Identify which cell holds the provided text, then report its (x, y) central coordinate. 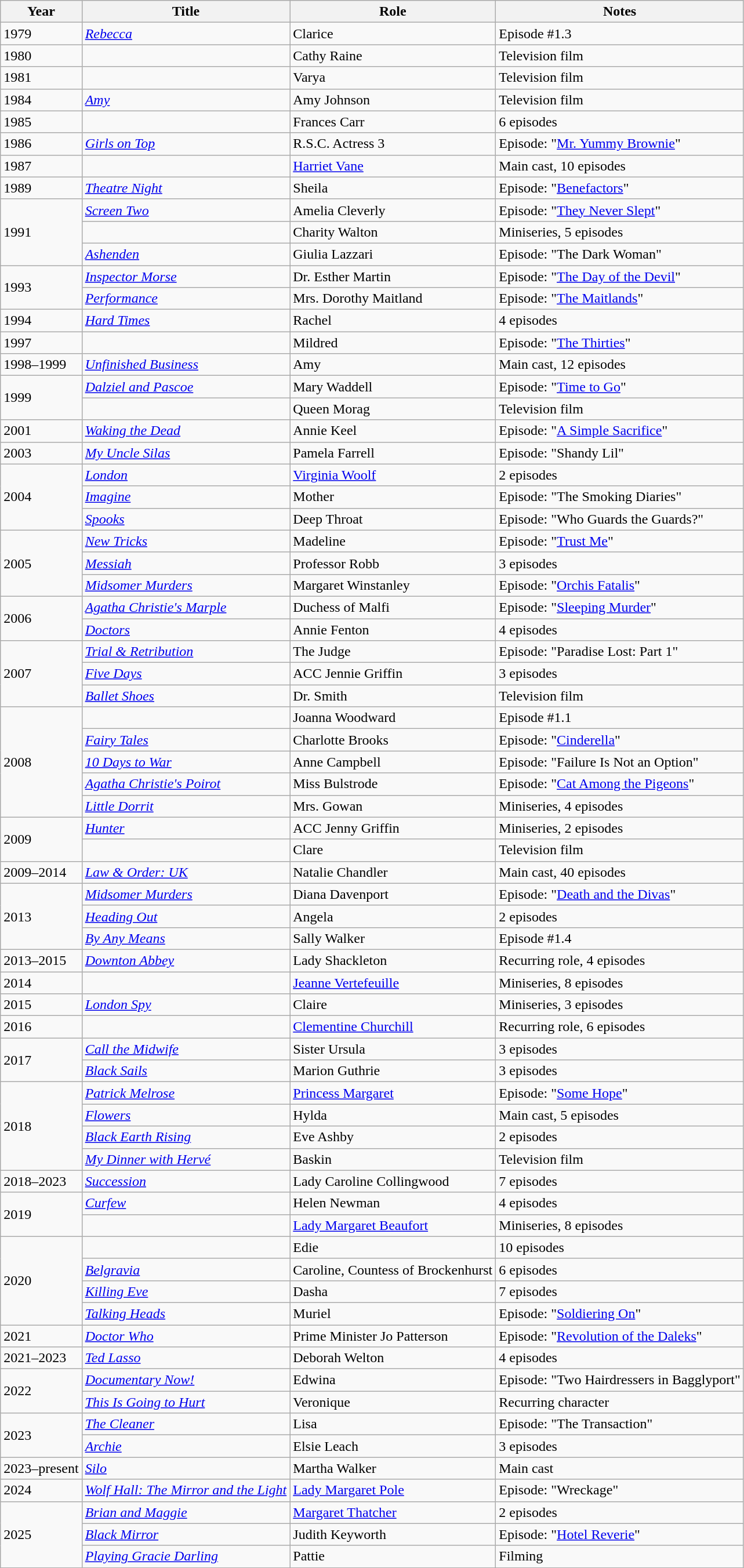
Black Earth Rising (186, 1137)
Hunter (186, 828)
Fairy Tales (186, 740)
Amy Johnson (393, 100)
London Spy (186, 1005)
Waking the Dead (186, 431)
Frances Carr (393, 122)
Deborah Welton (393, 1358)
Little Dorrit (186, 806)
Mary Waddell (393, 387)
Joanna Woodward (393, 718)
Spooks (186, 519)
Performance (186, 299)
Flowers (186, 1115)
2005 (41, 563)
Mrs. Dorothy Maitland (393, 299)
Downton Abbey (186, 960)
Episode: "Failure Is Not an Option" (620, 762)
Edie (393, 1247)
Mrs. Gowan (393, 806)
Notes (620, 12)
Margaret Thatcher (393, 1512)
Episode: "The Maitlands" (620, 299)
Harriet Vane (393, 166)
Killing Eve (186, 1291)
Dalziel and Pascoe (186, 387)
Miniseries, 4 episodes (620, 806)
Caroline, Countess of Brockenhurst (393, 1269)
Clarice (393, 34)
Wolf Hall: The Mirror and the Light (186, 1490)
By Any Means (186, 938)
Unfinished Business (186, 365)
Episode: "The Transaction" (620, 1424)
Sister Ursula (393, 1049)
Varya (393, 78)
Judith Keyworth (393, 1534)
Marion Guthrie (393, 1071)
Ballet Shoes (186, 696)
Diana Davenport (393, 894)
2021 (41, 1335)
Amelia Cleverly (393, 210)
ACC Jenny Griffin (393, 828)
2022 (41, 1391)
Theatre Night (186, 188)
Doctor Who (186, 1335)
Pamela Farrell (393, 453)
Clementine Churchill (393, 1027)
2016 (41, 1027)
Clare (393, 850)
Documentary Now! (186, 1380)
Black Sails (186, 1071)
Ashenden (186, 254)
Dr. Smith (393, 696)
Episode: "Who Guards the Guards?" (620, 519)
Lady Shackleton (393, 960)
1994 (41, 321)
Rebecca (186, 34)
Patrick Melrose (186, 1093)
Episode: "Hotel Reverie" (620, 1534)
Episode: "Orchis Fatalis" (620, 585)
1993 (41, 288)
Curfew (186, 1203)
Episode: "Time to Go" (620, 387)
Virginia Woolf (393, 475)
Charity Walton (393, 232)
The Cleaner (186, 1424)
Episode: "Paradise Lost: Part 1" (620, 652)
2018 (41, 1126)
Princess Margaret (393, 1093)
2007 (41, 674)
Miniseries, 5 episodes (620, 232)
Main cast, 10 episodes (620, 166)
1998–1999 (41, 365)
Sally Walker (393, 938)
2008 (41, 762)
2020 (41, 1280)
Lady Margaret Beaufort (393, 1225)
Episode #1.1 (620, 718)
Episode: "Revolution of the Daleks" (620, 1335)
1980 (41, 56)
Succession (186, 1181)
2021–2023 (41, 1358)
Messiah (186, 563)
Recurring character (620, 1402)
Deep Throat (393, 519)
1997 (41, 343)
Episode: "Wreckage" (620, 1490)
Agatha Christie's Marple (186, 607)
Episode: "The Thirties" (620, 343)
ACC Jennie Griffin (393, 674)
Baskin (393, 1159)
My Dinner with Hervé (186, 1159)
Mother (393, 497)
2013–2015 (41, 960)
1989 (41, 188)
Episode: "Shandy Lil" (620, 453)
Inspector Morse (186, 277)
Lady Margaret Pole (393, 1490)
Helen Newman (393, 1203)
Episode #1.4 (620, 938)
2023–present (41, 1468)
2014 (41, 983)
10 episodes (620, 1247)
Margaret Winstanley (393, 585)
Queen Morag (393, 409)
Trial & Retribution (186, 652)
1999 (41, 398)
Prime Minister Jo Patterson (393, 1335)
This Is Going to Hurt (186, 1402)
2017 (41, 1060)
Episode: "Two Hairdressers in Bagglyport" (620, 1380)
Mildred (393, 343)
Claire (393, 1005)
Episode: "Sleeping Murder" (620, 607)
Belgravia (186, 1269)
Episode #1.3 (620, 34)
Recurring role, 4 episodes (620, 960)
London (186, 475)
Anne Campbell (393, 762)
Ted Lasso (186, 1358)
Brian and Maggie (186, 1512)
1986 (41, 144)
Screen Two (186, 210)
Doctors (186, 629)
Martha Walker (393, 1468)
Pattie (393, 1556)
R.S.C. Actress 3 (393, 144)
Elsie Leach (393, 1446)
Angela (393, 916)
Professor Robb (393, 563)
Silo (186, 1468)
Miniseries, 3 episodes (620, 1005)
New Tricks (186, 541)
2006 (41, 618)
Eve Ashby (393, 1137)
Episode: "Cinderella" (620, 740)
Imagine (186, 497)
Duchess of Malfi (393, 607)
Veronique (393, 1402)
Title (186, 12)
Episode: "The Smoking Diaries" (620, 497)
Lady Caroline Collingwood (393, 1181)
Role (393, 12)
1979 (41, 34)
Episode: "Benefactors" (620, 188)
Main cast, 40 episodes (620, 872)
Annie Fenton (393, 629)
Episode: "Some Hope" (620, 1093)
Episode: "The Dark Woman" (620, 254)
2004 (41, 497)
1984 (41, 100)
2024 (41, 1490)
2023 (41, 1435)
Dr. Esther Martin (393, 277)
2015 (41, 1005)
Main cast, 12 episodes (620, 365)
Episode: "Trust Me" (620, 541)
Archie (186, 1446)
Jeanne Vertefeuille (393, 983)
Talking Heads (186, 1313)
Sheila (393, 188)
Hard Times (186, 321)
Natalie Chandler (393, 872)
1985 (41, 122)
2001 (41, 431)
Episode: "Soldiering On" (620, 1313)
Charlotte Brooks (393, 740)
Girls on Top (186, 144)
Rachel (393, 321)
Main cast, 5 episodes (620, 1115)
2013 (41, 916)
The Judge (393, 652)
Recurring role, 6 episodes (620, 1027)
Dasha (393, 1291)
Main cast (620, 1468)
Episode: "They Never Slept" (620, 210)
2025 (41, 1534)
Miniseries, 2 episodes (620, 828)
1981 (41, 78)
Muriel (393, 1313)
Lisa (393, 1424)
Playing Gracie Darling (186, 1556)
Episode: "Mr. Yummy Brownie" (620, 144)
Heading Out (186, 916)
Agatha Christie's Poirot (186, 784)
1987 (41, 166)
Madeline (393, 541)
Five Days (186, 674)
Year (41, 12)
Miss Bulstrode (393, 784)
My Uncle Silas (186, 453)
Episode: "Cat Among the Pigeons" (620, 784)
2018–2023 (41, 1181)
2003 (41, 453)
Filming (620, 1556)
2009–2014 (41, 872)
Black Mirror (186, 1534)
Cathy Raine (393, 56)
2009 (41, 839)
1991 (41, 232)
Episode: "A Simple Sacrifice" (620, 431)
Episode: "Death and the Divas" (620, 894)
2019 (41, 1214)
Annie Keel (393, 431)
10 Days to War (186, 762)
Giulia Lazzari (393, 254)
Edwina (393, 1380)
Hylda (393, 1115)
Law & Order: UK (186, 872)
Episode: "The Day of the Devil" (620, 277)
Call the Midwife (186, 1049)
